Find where the given text appears and provide that cell's center as (X, Y) coordinate. 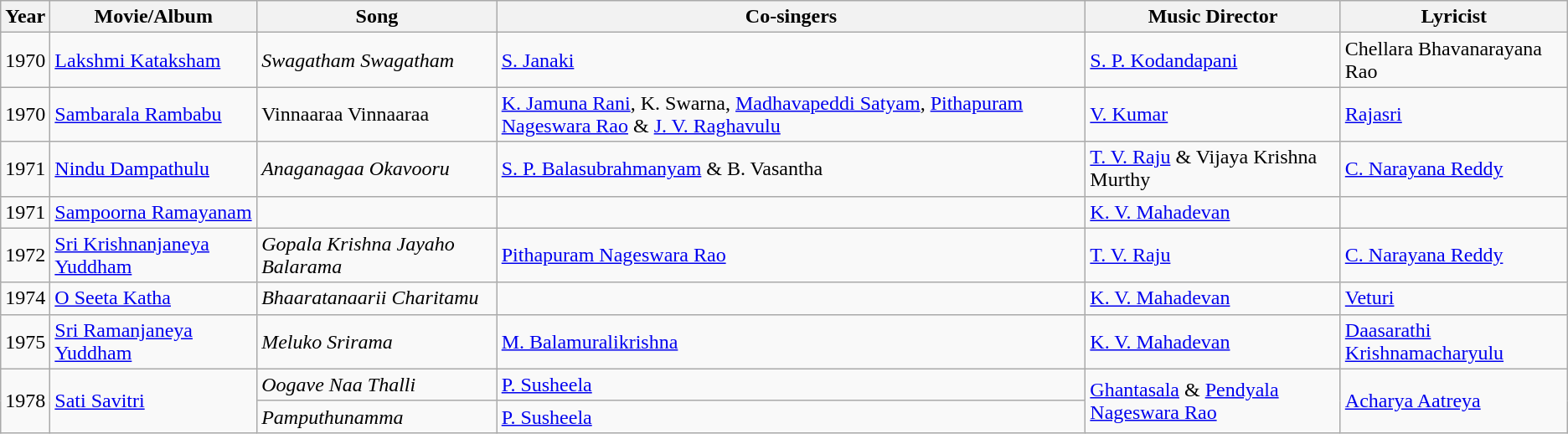
Rajasri (1454, 114)
S. P. Kodandapani (1213, 60)
M. Balamuralikrishna (791, 342)
Chellara Bhavanarayana Rao (1454, 60)
K. Jamuna Rani, K. Swarna, Madhavapeddi Satyam, Pithapuram Nageswara Rao & J. V. Raghavulu (791, 114)
1972 (25, 255)
Swagatham Swagatham (377, 60)
Sri Krishnanjaneya Yuddham (154, 255)
S. Janaki (791, 60)
Pithapuram Nageswara Rao (791, 255)
Acharya Aatreya (1454, 400)
Meluko Srirama (377, 342)
Gopala Krishna Jayaho Balarama (377, 255)
S. P. Balasubrahmanyam & B. Vasantha (791, 169)
Sampoorna Ramayanam (154, 212)
Bhaaratanaarii Charitamu (377, 298)
1975 (25, 342)
Daasarathi Krishnamacharyulu (1454, 342)
Lakshmi Kataksham (154, 60)
Music Director (1213, 17)
Oogave Naa Thalli (377, 385)
Vinnaaraa Vinnaaraa (377, 114)
1978 (25, 400)
Pamputhunamma (377, 416)
Sambarala Rambabu (154, 114)
Veturi (1454, 298)
Year (25, 17)
T. V. Raju (1213, 255)
T. V. Raju & Vijaya Krishna Murthy (1213, 169)
Movie/Album (154, 17)
Sri Ramanjaneya Yuddham (154, 342)
O Seeta Katha (154, 298)
1974 (25, 298)
Song (377, 17)
Lyricist (1454, 17)
Co-singers (791, 17)
V. Kumar (1213, 114)
Sati Savitri (154, 400)
Anaganagaa Okavooru (377, 169)
Ghantasala & Pendyala Nageswara Rao (1213, 400)
Nindu Dampathulu (154, 169)
